Detect which cell encompasses the target text, then output its (x, y) center coordinate. 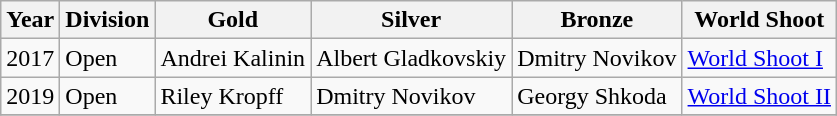
2019 (30, 96)
Georgy Shkoda (597, 96)
World Shoot I (759, 58)
Riley Kropff (233, 96)
Gold (233, 20)
World Shoot II (759, 96)
Bronze (597, 20)
Division (108, 20)
World Shoot (759, 20)
Andrei Kalinin (233, 58)
Year (30, 20)
Albert Gladkovskiy (412, 58)
2017 (30, 58)
Silver (412, 20)
